Scan for the cell matching the given text and deliver its [X, Y] coordinate at center. 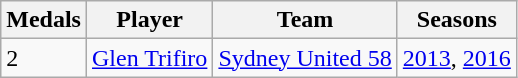
Glen Trifiro [149, 58]
Sydney United 58 [305, 58]
2 [44, 58]
Seasons [456, 20]
Player [149, 20]
Team [305, 20]
2013, 2016 [456, 58]
Medals [44, 20]
